Provide the (X, Y) coordinate of the cell's center where the given text is located.  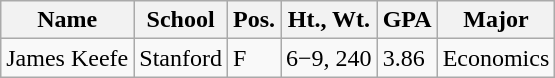
Ht., Wt. (330, 20)
School (181, 20)
Pos. (254, 20)
Economics (496, 58)
3.86 (407, 58)
Major (496, 20)
Name (68, 20)
Stanford (181, 58)
James Keefe (68, 58)
F (254, 58)
GPA (407, 20)
6−9, 240 (330, 58)
